For the text-containing cell, return its midpoint in [X, Y] coordinate format. 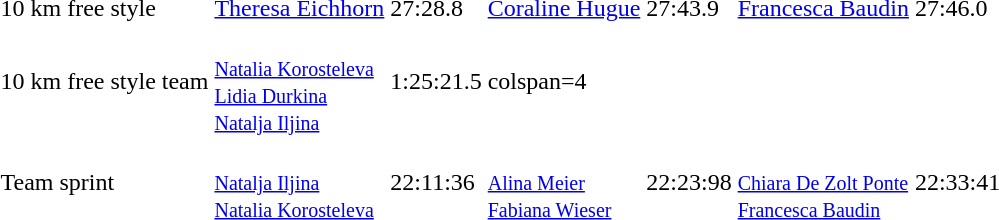
colspan=4 [564, 82]
Natalia KorostelevaLidia DurkinaNatalja Iljina [300, 82]
1:25:21.5 [436, 82]
